Locate the cell with the specified text and output its [x, y] center coordinate. 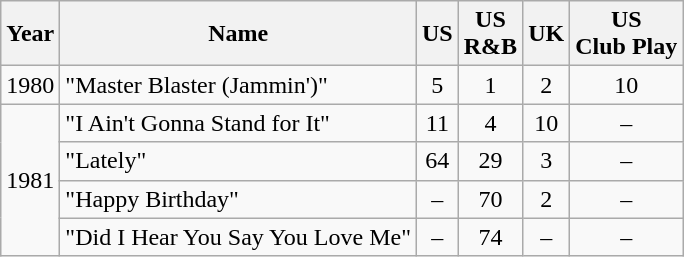
"I Ain't Gonna Stand for It" [238, 123]
UK [546, 34]
"Happy Birthday" [238, 199]
1 [490, 85]
74 [490, 237]
1981 [30, 180]
"Master Blaster (Jammin')" [238, 85]
29 [490, 161]
11 [437, 123]
Year [30, 34]
USR&B [490, 34]
4 [490, 123]
3 [546, 161]
"Did I Hear You Say You Love Me" [238, 237]
1980 [30, 85]
64 [437, 161]
Name [238, 34]
USClub Play [626, 34]
"Lately" [238, 161]
70 [490, 199]
5 [437, 85]
US [437, 34]
